Identify which cell holds the provided text, then report its (X, Y) central coordinate. 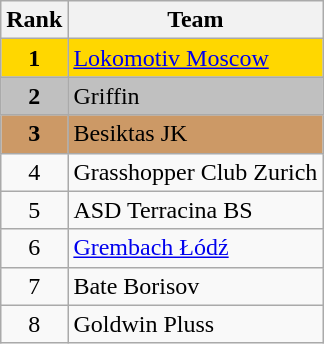
Grasshopper Club Zurich (196, 172)
ASD Terracina BS (196, 210)
Grembach Łódź (196, 248)
Team (196, 20)
3 (34, 134)
4 (34, 172)
1 (34, 58)
Goldwin Pluss (196, 324)
Rank (34, 20)
7 (34, 286)
Besiktas JK (196, 134)
2 (34, 96)
6 (34, 248)
Griffin (196, 96)
8 (34, 324)
5 (34, 210)
Lokomotiv Moscow (196, 58)
Bate Borisov (196, 286)
